From the cell containing the given text, extract its center point as (X, Y) coordinate. 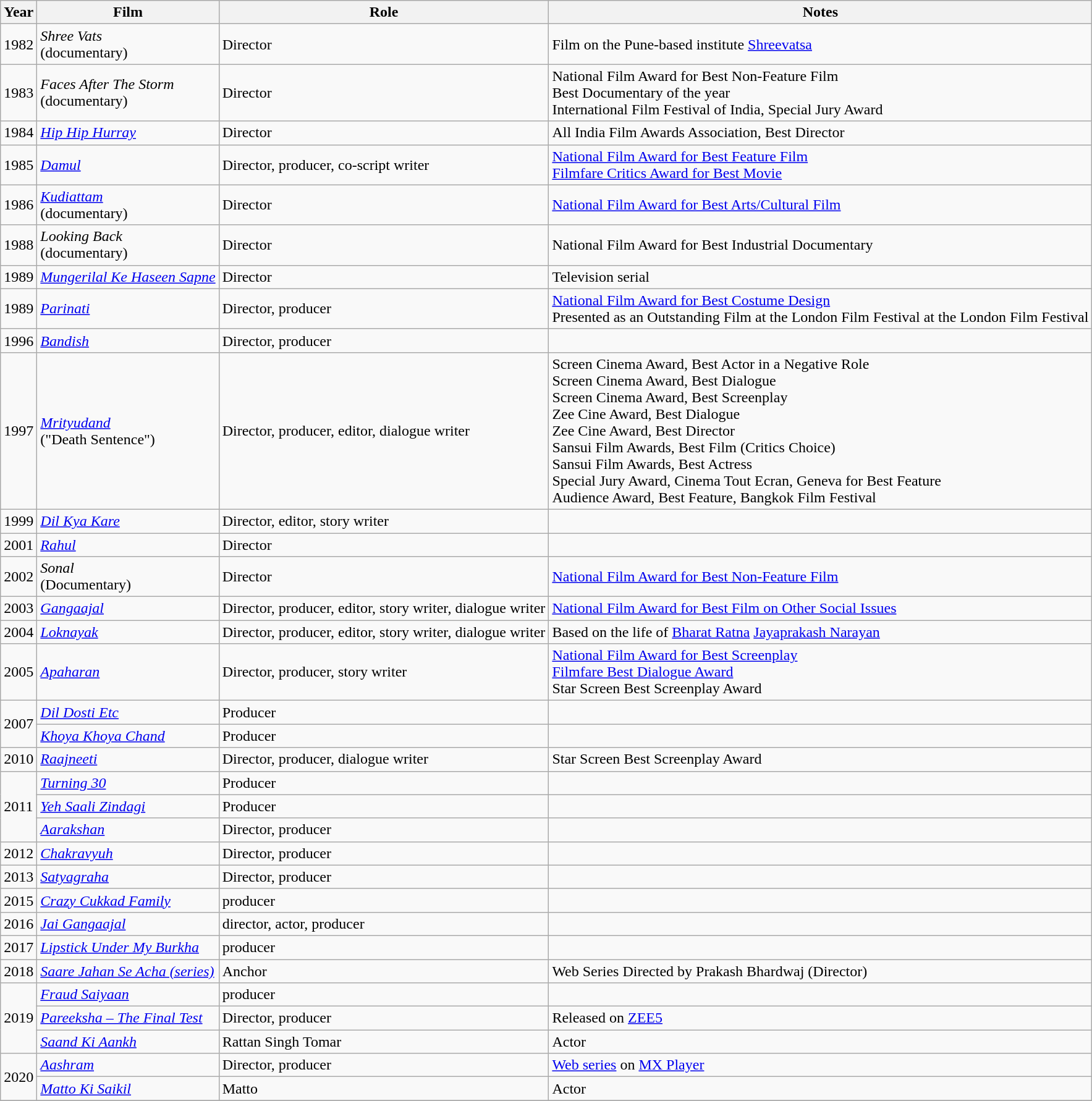
Crazy Cukkad Family (128, 900)
Web Series Directed by Prakash Bhardwaj (Director) (821, 971)
2004 (19, 632)
Mrityudand ("Death Sentence") (128, 431)
Film (128, 12)
Hip Hip Hurray (128, 133)
2017 (19, 947)
Yeh Saali Zindagi (128, 806)
Fraud Saiyaan (128, 995)
National Film Award for Best Film on Other Social Issues (821, 609)
Loknayak (128, 632)
Dil Dosti Etc (128, 712)
2003 (19, 609)
2020 (19, 1077)
Film on the Pune-based institute Shreevatsa (821, 44)
Notes (821, 12)
Kudiattam (documentary) (128, 205)
National Film Award for Best Feature Film Filmfare Critics Award for Best Movie (821, 164)
Rahul (128, 544)
1982 (19, 44)
1984 (19, 133)
2001 (19, 544)
Raajneeti (128, 759)
Based on the life of Bharat Ratna Jayaprakash Narayan (821, 632)
Saare Jahan Se Acha (series) (128, 971)
Bandish (128, 340)
National Film Award for Best Screenplay Filmfare Best Dialogue Award Star Screen Best Screenplay Award (821, 672)
Aashram (128, 1065)
2005 (19, 672)
Matto Ki Saikil (128, 1089)
2018 (19, 971)
1985 (19, 164)
1983 (19, 93)
Mungerilal Ke Haseen Sapne (128, 277)
2002 (19, 577)
director, actor, producer (384, 924)
2016 (19, 924)
Dil Kya Kare (128, 521)
Television serial (821, 277)
Director, editor, story writer (384, 521)
2013 (19, 877)
Damul (128, 164)
Lipstick Under My Burkha (128, 947)
National Film Award for Best Costume Design Presented as an Outstanding Film at the London Film Festival at the London Film Festival (821, 309)
2019 (19, 1018)
Apaharan (128, 672)
Gangaajal (128, 609)
Looking Back (documentary) (128, 245)
Matto (384, 1089)
Director, producer, editor, dialogue writer (384, 431)
Parinati (128, 309)
Director, producer, story writer (384, 672)
Jai Gangaajal (128, 924)
Released on ZEE5 (821, 1018)
Director, producer, co-script writer (384, 164)
Satyagraha (128, 877)
National Film Award for Best Arts/Cultural Film (821, 205)
Director, producer, dialogue writer (384, 759)
Chakravyuh (128, 853)
1999 (19, 521)
Saand Ki Aankh (128, 1042)
2015 (19, 900)
2011 (19, 806)
2012 (19, 853)
2010 (19, 759)
Rattan Singh Tomar (384, 1042)
National Film Award for Best Non-Feature Film Best Documentary of the year International Film Festival of India, Special Jury Award (821, 93)
1996 (19, 340)
Turning 30 (128, 783)
Role (384, 12)
Web series on MX Player (821, 1065)
Anchor (384, 971)
Shree Vats (documentary) (128, 44)
1997 (19, 431)
Khoya Khoya Chand (128, 736)
Pareeksha – The Final Test (128, 1018)
1988 (19, 245)
Sonal (Documentary) (128, 577)
Aarakshan (128, 830)
Year (19, 12)
1986 (19, 205)
All India Film Awards Association, Best Director (821, 133)
National Film Award for Best Industrial Documentary (821, 245)
Faces After The Storm (documentary) (128, 93)
National Film Award for Best Non-Feature Film (821, 577)
Star Screen Best Screenplay Award (821, 759)
2007 (19, 724)
